Identify which cell holds the provided text, then report its (X, Y) central coordinate. 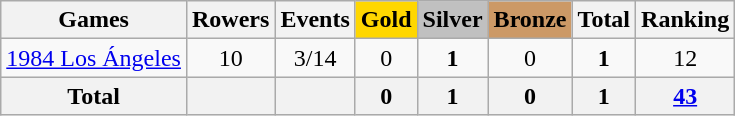
Silver (452, 20)
1984 Los Ángeles (94, 58)
Gold (386, 20)
Games (94, 20)
10 (230, 58)
3/14 (315, 58)
Bronze (530, 20)
Rowers (230, 20)
Ranking (686, 20)
12 (686, 58)
43 (686, 96)
Events (315, 20)
